Locate the cell with the specified text and output its [x, y] center coordinate. 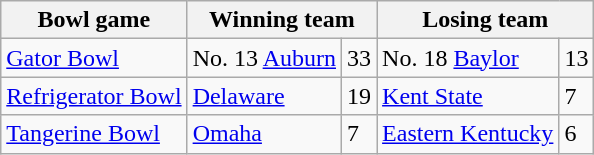
No. 18 Baylor [468, 58]
Tangerine Bowl [94, 134]
Delaware [264, 96]
19 [360, 96]
Losing team [486, 20]
Eastern Kentucky [468, 134]
No. 13 Auburn [264, 58]
13 [576, 58]
Bowl game [94, 20]
33 [360, 58]
6 [576, 134]
Refrigerator Bowl [94, 96]
Omaha [264, 134]
Winning team [282, 20]
Gator Bowl [94, 58]
Kent State [468, 96]
